For the text-containing cell, return its midpoint in (X, Y) coordinate format. 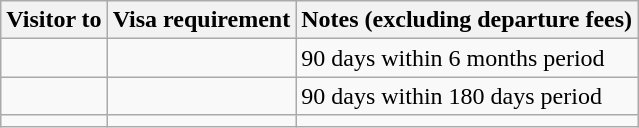
Visa requirement (202, 20)
Notes (excluding departure fees) (467, 20)
Visitor to (54, 20)
90 days within 6 months period (467, 58)
90 days within 180 days period (467, 96)
